Output the (X, Y) coordinate of the center of the cell containing the given text.  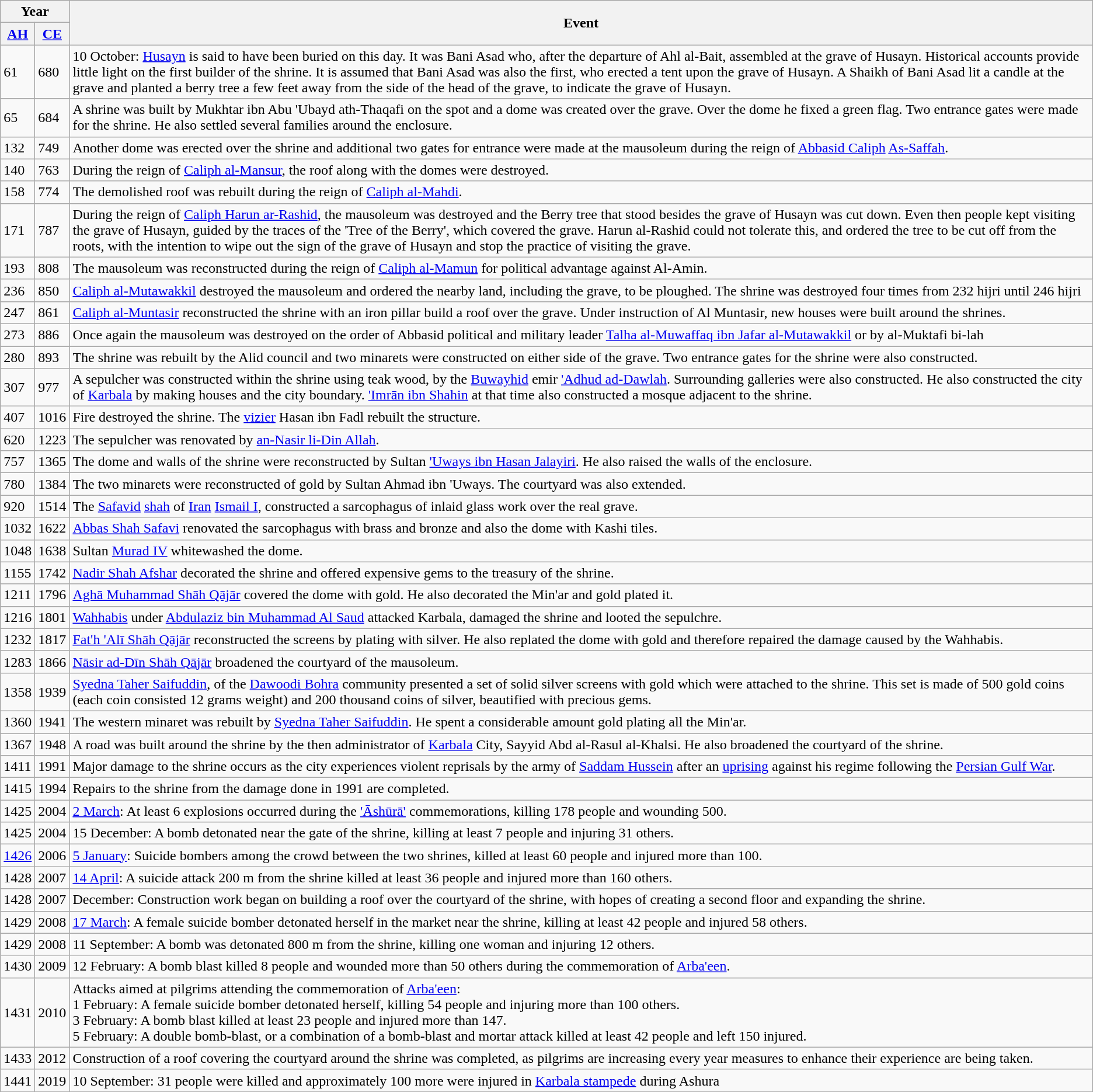
1431 (18, 1013)
307 (18, 388)
1384 (53, 484)
1216 (18, 617)
757 (18, 462)
2010 (53, 1013)
1032 (18, 528)
The Safavid shah of Iran Ismail I, constructed a sarcophagus of inlaid glass work over the real grave. (581, 506)
2012 (53, 1058)
Wahhabis under Abdulaziz bin Muhammad Al Saud attacked Karbala, damaged the shrine and looted the sepulchre. (581, 617)
861 (53, 312)
1048 (18, 551)
The dome and walls of the shrine were reconstructed by Sultan 'Uways ibn Hasan Jalayiri. He also raised the walls of the enclosure. (581, 462)
11 September: A bomb was detonated 800 m from the shrine, killing one woman and injuring 12 others. (581, 944)
1817 (53, 639)
1638 (53, 551)
1358 (18, 691)
780 (18, 484)
684 (53, 118)
2019 (53, 1080)
1796 (53, 595)
1223 (53, 440)
1441 (18, 1080)
1941 (53, 722)
680 (53, 72)
787 (53, 230)
Repairs to the shrine from the damage done in 1991 are completed. (581, 789)
5 January: Suicide bombers among the crowd between the two shrines, killed at least 60 people and injured more than 100. (581, 855)
Sultan Murad IV whitewashed the dome. (581, 551)
1994 (53, 789)
The sepulcher was renovated by an-Nasir li-Din Allah. (581, 440)
247 (18, 312)
1232 (18, 639)
1948 (53, 745)
17 March: A female suicide bomber detonated herself in the market near the shrine, killing at least 42 people and injured 58 others. (581, 922)
12 February: A bomb blast killed 8 people and wounded more than 50 others during the commemoration of Arba'een. (581, 966)
749 (53, 148)
1155 (18, 573)
1415 (18, 789)
850 (53, 290)
2009 (53, 966)
Year (35, 12)
236 (18, 290)
During the reign of Caliph al-Mansur, the roof along with the domes were destroyed. (581, 170)
893 (53, 357)
1360 (18, 722)
1411 (18, 767)
1801 (53, 617)
1283 (18, 662)
977 (53, 388)
Nadir Shah Afshar decorated the shrine and offered expensive gems to the treasury of the shrine. (581, 573)
808 (53, 268)
132 (18, 148)
920 (18, 506)
1430 (18, 966)
171 (18, 230)
Aghā Muhammad Shāh Qājār covered the dome with gold. He also decorated the Min'ar and gold plated it. (581, 595)
1365 (53, 462)
140 (18, 170)
10 September: 31 people were killed and approximately 100 more were injured in Karbala stampede during Ashura (581, 1080)
1514 (53, 506)
273 (18, 335)
65 (18, 118)
Abbas Shah Safavi renovated the sarcophagus with brass and bronze and also the dome with Kashi tiles. (581, 528)
1991 (53, 767)
1939 (53, 691)
Fire destroyed the shrine. The vizier Hasan ibn Fadl rebuilt the structure. (581, 418)
15 December: A bomb detonated near the gate of the shrine, killing at least 7 people and injuring 31 others. (581, 833)
Event (581, 23)
The demolished roof was rebuilt during the reign of Caliph al-Mahdi. (581, 192)
1622 (53, 528)
The two minarets were reconstructed of gold by Sultan Ahmad ibn 'Uways. The courtyard was also extended. (581, 484)
2006 (53, 855)
620 (18, 440)
Nāsir ad-Dīn Shāh Qājār broadened the courtyard of the mausoleum. (581, 662)
14 April: A suicide attack 200 m from the shrine killed at least 36 people and injured more than 160 others. (581, 878)
61 (18, 72)
1426 (18, 855)
1742 (53, 573)
The western minaret was rebuilt by Syedna Taher Saifuddin. He spent a considerable amount gold plating all the Min'ar. (581, 722)
774 (53, 192)
280 (18, 357)
158 (18, 192)
1866 (53, 662)
The mausoleum was reconstructed during the reign of Caliph al-Mamun for political advantage against Al-Amin. (581, 268)
AH (18, 34)
1367 (18, 745)
763 (53, 170)
1211 (18, 595)
1016 (53, 418)
CE (53, 34)
886 (53, 335)
2 March: At least 6 explosions occurred during the 'Āshūrā' commemorations, killing 178 people and wounding 500. (581, 811)
407 (18, 418)
1433 (18, 1058)
193 (18, 268)
